Provide the (x, y) coordinate of the cell's center where the given text is located.  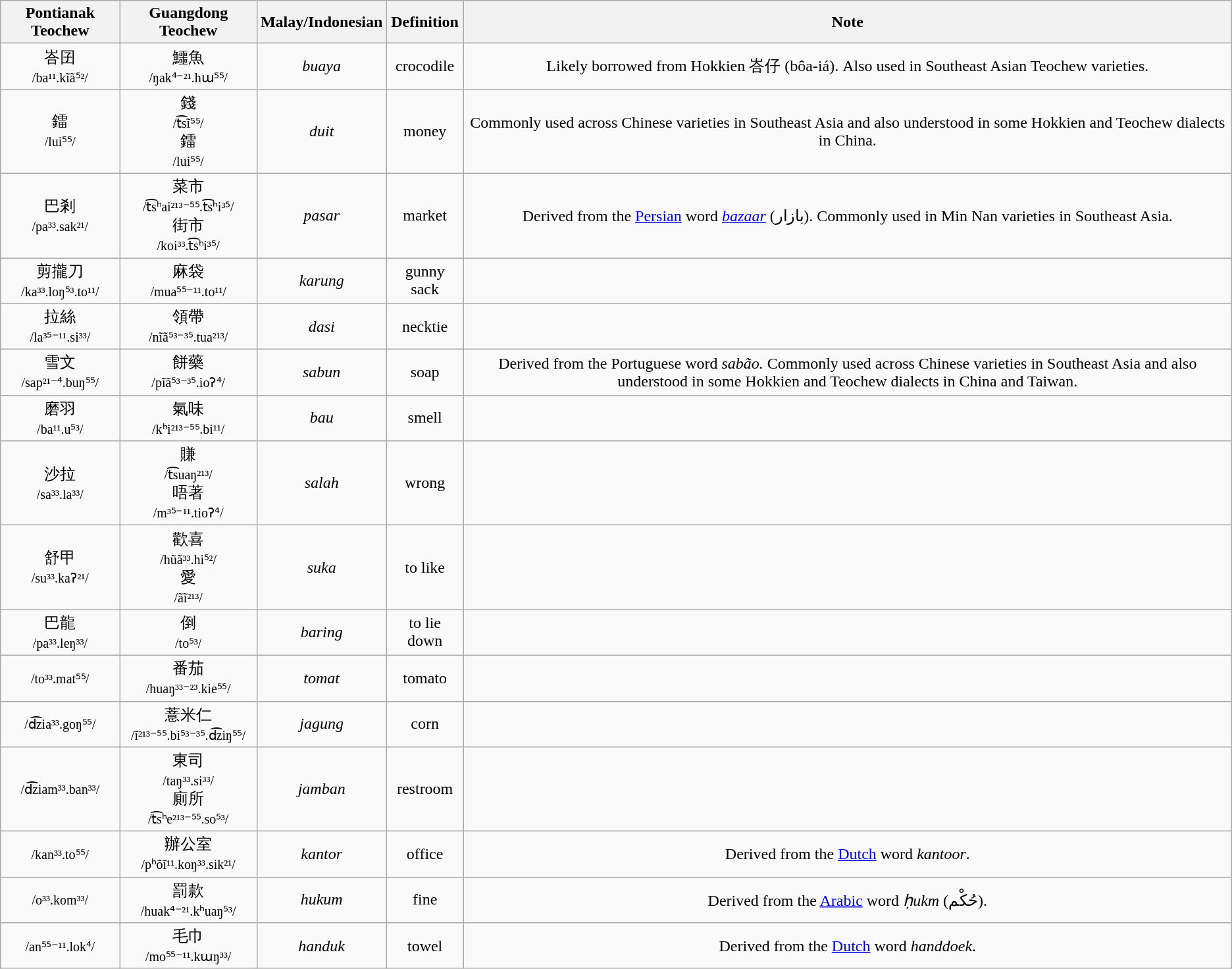
磨羽/ba¹¹.u⁵³/ (61, 418)
氣味/kʰi²¹³⁻⁵⁵.bi¹¹/ (188, 418)
wrong (425, 483)
Derived from the Dutch word handdoek. (848, 946)
corn (425, 724)
pasar (321, 215)
Note (848, 22)
to like (425, 567)
/d͡ziam³³.ban³³/ (61, 789)
番茄/huaŋ³³⁻²³.kie⁵⁵/ (188, 678)
/kan³³.to⁵⁵/ (61, 854)
拉絲/la³⁵⁻¹¹.si³³/ (61, 327)
tomat (321, 678)
soap (425, 373)
kantor (321, 854)
towel (425, 946)
jamban (321, 789)
歡喜/hũã³³.hi⁵²/愛/ãĩ²¹³/ (188, 567)
money (425, 131)
Derived from the Persian word bazaar (بازار). Commonly used in Min Nan varieties in Southeast Asia. (848, 215)
karung (321, 281)
薏米仁/ĩ²¹³⁻⁵⁵.bi⁵³⁻³⁵.d͡ziŋ⁵⁵/ (188, 724)
Definition (425, 22)
restroom (425, 789)
Likely borrowed from Hokkien 峇仔 (bôa-iá). Also used in Southeast Asian Teochew varieties. (848, 66)
gunny sack (425, 281)
舒甲/su³³.kaʔ²¹/ (61, 567)
dasi (321, 327)
Guangdong Teochew (188, 22)
smell (425, 418)
sabun (321, 373)
to lie down (425, 633)
Pontianak Teochew (61, 22)
鐳/lui⁵⁵/ (61, 131)
鱷魚/ŋak⁴⁻²¹.hɯ⁵⁵/ (188, 66)
菜市/t͡sʰai²¹³⁻⁵⁵.t͡sʰi³⁵/街市/koi³³.t͡sʰi³⁵/ (188, 215)
suka (321, 567)
necktie (425, 327)
handuk (321, 946)
雪文/sap²¹⁻⁴.buŋ⁵⁵/ (61, 373)
倒/to⁵³/ (188, 633)
duit (321, 131)
office (425, 854)
麻袋/mua⁵⁵⁻¹¹.to¹¹/ (188, 281)
沙拉/sa³³.la³³/ (61, 483)
Commonly used across Chinese varieties in Southeast Asia and also understood in some Hokkien and Teochew dialects in China. (848, 131)
巴龍/pa³³.leŋ³³/ (61, 633)
salah (321, 483)
/o³³.kom³³/ (61, 900)
market (425, 215)
賺/t͡suaŋ²¹³/唔著/m³⁵⁻¹¹.tioʔ⁴/ (188, 483)
巴剎/pa³³.sak²¹/ (61, 215)
bau (321, 418)
/d͡zia³³.goŋ⁵⁵/ (61, 724)
辦公室/pʰõĩ¹¹.koŋ³³.sik²¹/ (188, 854)
峇囝/ba¹¹.kĩã⁵²/ (61, 66)
buaya (321, 66)
crocodile (425, 66)
錢/t͡sĩ⁵⁵/鐳/lui⁵⁵/ (188, 131)
tomato (425, 678)
jagung (321, 724)
hukum (321, 900)
毛巾/mo⁵⁵⁻¹¹.kɯŋ³³/ (188, 946)
領帶/nĩã⁵³⁻³⁵.tua²¹³/ (188, 327)
剪攏刀/ka³³.loŋ⁵³.to¹¹/ (61, 281)
Malay/Indonesian (321, 22)
罰款/huak⁴⁻²¹.kʰuaŋ⁵³/ (188, 900)
Derived from the Dutch word kantoor. (848, 854)
baring (321, 633)
東司/taŋ³³.si³³/廁所/t͡sʰe²¹³⁻⁵⁵.so⁵³/ (188, 789)
fine (425, 900)
/an⁵⁵⁻¹¹.lok⁴/ (61, 946)
餅藥/pĩã⁵³⁻³⁵.ioʔ⁴/ (188, 373)
/to³³.mat⁵⁵/ (61, 678)
Derived from the Arabic word ḥukm (حُكْم). (848, 900)
